Locate the cell with the specified text and output its [x, y] center coordinate. 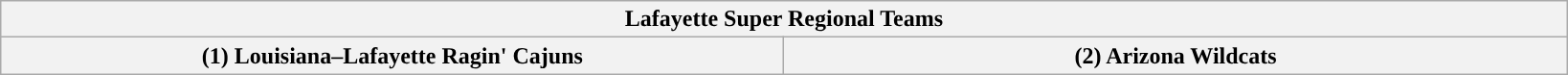
(1) Louisiana–Lafayette Ragin' Cajuns [392, 56]
Lafayette Super Regional Teams [784, 19]
(2) Arizona Wildcats [1176, 56]
